Detect which cell encompasses the target text, then output its (X, Y) center coordinate. 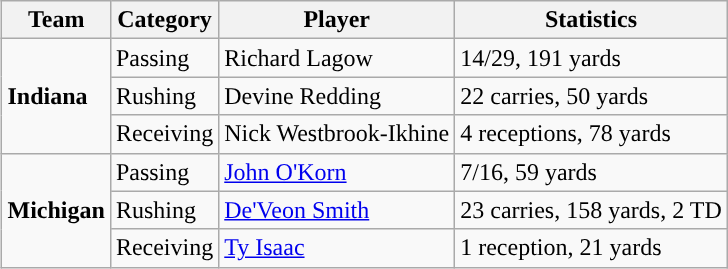
4 receptions, 78 yards (592, 134)
Michigan (56, 210)
Player (337, 20)
Nick Westbrook-Ikhine (337, 134)
Richard Lagow (337, 58)
Ty Isaac (337, 248)
23 carries, 158 yards, 2 TD (592, 210)
Statistics (592, 20)
1 reception, 21 yards (592, 248)
Team (56, 20)
22 carries, 50 yards (592, 96)
John O'Korn (337, 172)
Devine Redding (337, 96)
7/16, 59 yards (592, 172)
Category (164, 20)
Indiana (56, 96)
14/29, 191 yards (592, 58)
De'Veon Smith (337, 210)
